Return [x, y] of the center of cell containing provided text 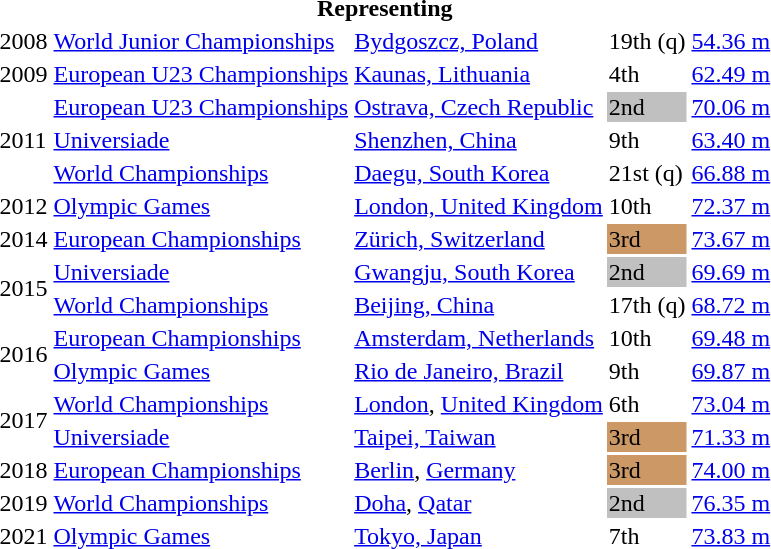
17th (q) [647, 305]
World Junior Championships [201, 41]
Kaunas, Lithuania [479, 74]
Shenzhen, China [479, 140]
Taipei, Taiwan [479, 437]
Zürich, Switzerland [479, 239]
Amsterdam, Netherlands [479, 338]
Ostrava, Czech Republic [479, 107]
Daegu, South Korea [479, 173]
Rio de Janeiro, Brazil [479, 371]
6th [647, 404]
Bydgoszcz, Poland [479, 41]
4th [647, 74]
19th (q) [647, 41]
Gwangju, South Korea [479, 272]
Berlin, Germany [479, 470]
Doha, Qatar [479, 503]
21st (q) [647, 173]
Beijing, China [479, 305]
